Identify which cell holds the provided text, then report its [x, y] central coordinate. 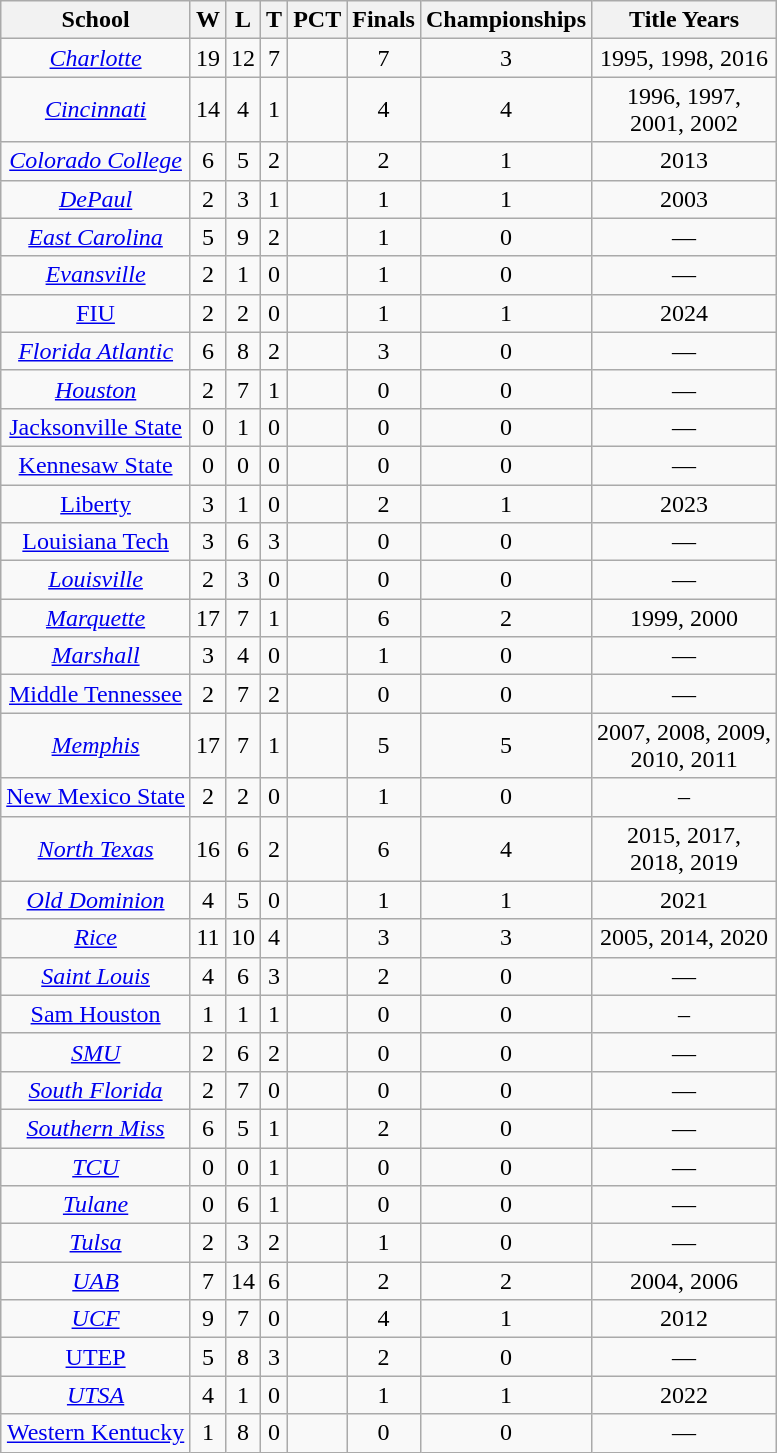
East Carolina [96, 237]
New Mexico State [96, 797]
1996, 1997,2001, 2002 [684, 110]
2012 [684, 1319]
Saint Louis [96, 976]
Old Dominion [96, 900]
Middle Tennessee [96, 694]
2024 [684, 313]
SMU [96, 1052]
Kennesaw State [96, 465]
L [242, 20]
Title Years [684, 20]
Louisiana Tech [96, 542]
School [96, 20]
19 [208, 58]
1999, 2000 [684, 618]
11 [208, 938]
2004, 2006 [684, 1281]
Memphis [96, 746]
Western Kentucky [96, 1433]
South Florida [96, 1090]
Jacksonville State [96, 427]
Colorado College [96, 161]
Marshall [96, 656]
Florida Atlantic [96, 351]
Marquette [96, 618]
2005, 2014, 2020 [684, 938]
2022 [684, 1395]
2023 [684, 503]
Tulane [96, 1205]
Finals [384, 20]
Tulsa [96, 1243]
Rice [96, 938]
UTSA [96, 1395]
Liberty [96, 503]
North Texas [96, 848]
16 [208, 848]
DePaul [96, 199]
TCU [96, 1167]
2007, 2008, 2009,2010, 2011 [684, 746]
Charlotte [96, 58]
FIU [96, 313]
2013 [684, 161]
UTEP [96, 1357]
UAB [96, 1281]
Championships [506, 20]
2021 [684, 900]
Cincinnati [96, 110]
2003 [684, 199]
1995, 1998, 2016 [684, 58]
UCF [96, 1319]
12 [242, 58]
Houston [96, 389]
2015, 2017,2018, 2019 [684, 848]
T [274, 20]
PCT [318, 20]
Southern Miss [96, 1128]
Evansville [96, 275]
10 [242, 938]
W [208, 20]
Sam Houston [96, 1014]
Louisville [96, 580]
